Return the (X, Y) coordinate for the center point of the cell that contains the specified text.  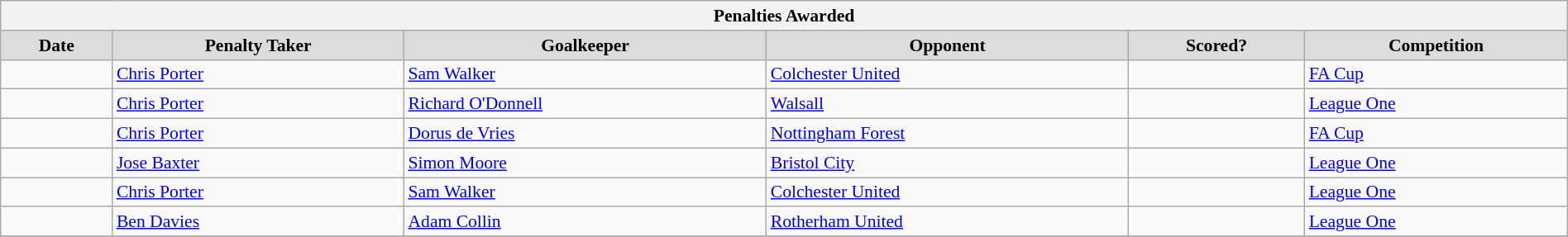
Ben Davies (258, 222)
Walsall (948, 104)
Rotherham United (948, 222)
Competition (1437, 45)
Richard O'Donnell (585, 104)
Simon Moore (585, 163)
Scored? (1216, 45)
Jose Baxter (258, 163)
Dorus de Vries (585, 134)
Penalty Taker (258, 45)
Bristol City (948, 163)
Opponent (948, 45)
Penalties Awarded (784, 16)
Nottingham Forest (948, 134)
Date (56, 45)
Adam Collin (585, 222)
Goalkeeper (585, 45)
